Return [x, y] of the center of cell containing provided text 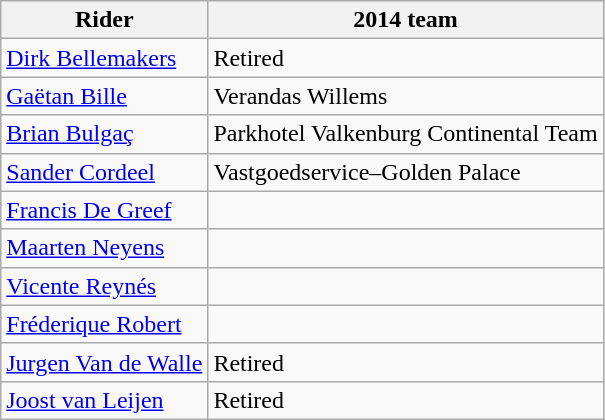
Jurgen Van de Walle [104, 362]
Vastgoedservice–Golden Palace [406, 172]
Fréderique Robert [104, 324]
Vicente Reynés [104, 286]
Dirk Bellemakers [104, 58]
Joost van Leijen [104, 400]
Maarten Neyens [104, 248]
Rider [104, 20]
Parkhotel Valkenburg Continental Team [406, 134]
Gaëtan Bille [104, 96]
Brian Bulgaç [104, 134]
Sander Cordeel [104, 172]
Francis De Greef [104, 210]
2014 team [406, 20]
Verandas Willems [406, 96]
